Pinpoint the cell where the given text exists, returning its [x, y] midpoint coordinate. 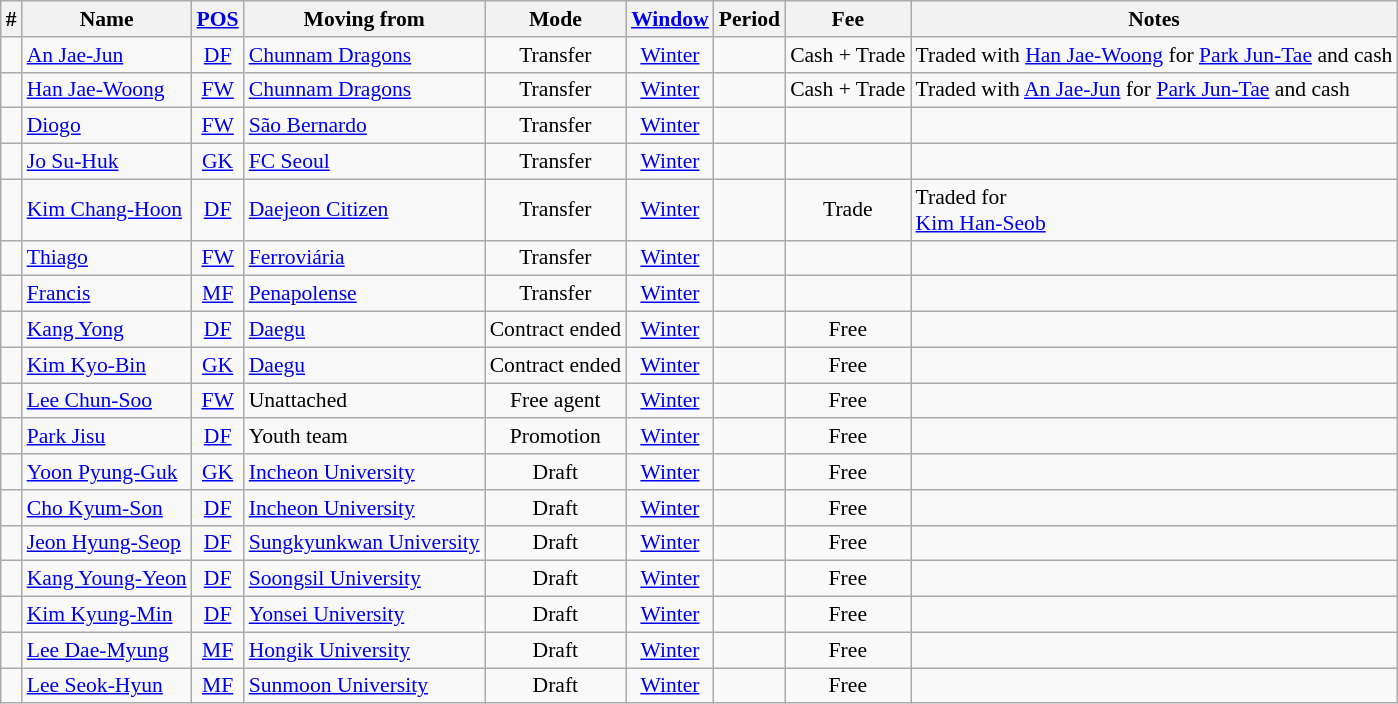
Unattached [364, 401]
Youth team [364, 437]
Kang Young-Yeon [107, 579]
Kim Kyung-Min [107, 615]
Lee Chun-Soo [107, 401]
Promotion [556, 437]
Sungkyunkwan University [364, 543]
Fee [848, 19]
Free agent [556, 401]
Window [670, 19]
Hongik University [364, 650]
Lee Dae-Myung [107, 650]
Cho Kyum-Son [107, 508]
Jo Su-Huk [107, 162]
Traded with An Jae-Jun for Park Jun-Tae and cash [1154, 90]
# [12, 19]
Penapolense [364, 294]
Yoon Pyung-Guk [107, 472]
Kang Yong [107, 330]
Name [107, 19]
São Bernardo [364, 126]
Kim Chang-Hoon [107, 210]
Sunmoon University [364, 686]
Traded with Han Jae-Woong for Park Jun-Tae and cash [1154, 55]
Trade [848, 210]
Diogo [107, 126]
Lee Seok-Hyun [107, 686]
Ferroviária [364, 258]
Moving from [364, 19]
An Jae-Jun [107, 55]
Notes [1154, 19]
Thiago [107, 258]
Kim Kyo-Bin [107, 365]
Park Jisu [107, 437]
Mode [556, 19]
Period [750, 19]
Daejeon Citizen [364, 210]
Han Jae-Woong [107, 90]
Soongsil University [364, 579]
Francis [107, 294]
Jeon Hyung-Seop [107, 543]
POS [218, 19]
FC Seoul [364, 162]
Traded for Kim Han-Seob [1154, 210]
Yonsei University [364, 615]
